Return [X, Y] of the center of cell containing provided text 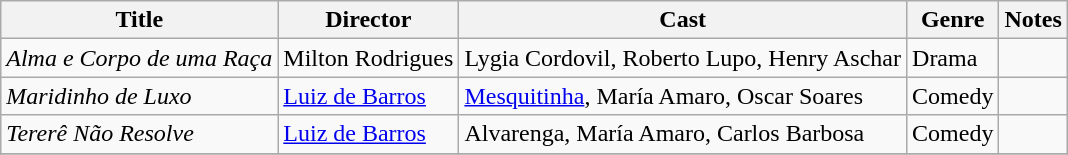
Tererê Não Resolve [140, 134]
Milton Rodrigues [368, 58]
Lygia Cordovil, Roberto Lupo, Henry Aschar [683, 58]
Mesquitinha, María Amaro, Oscar Soares [683, 96]
Director [368, 20]
Cast [683, 20]
Drama [953, 58]
Alvarenga, María Amaro, Carlos Barbosa [683, 134]
Alma e Corpo de uma Raça [140, 58]
Maridinho de Luxo [140, 96]
Genre [953, 20]
Title [140, 20]
Notes [1033, 20]
